Identify which cell holds the provided text, then report its (x, y) central coordinate. 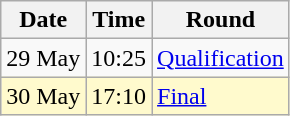
Final (221, 96)
10:25 (119, 58)
Time (119, 20)
Qualification (221, 58)
17:10 (119, 96)
Round (221, 20)
Date (44, 20)
29 May (44, 58)
30 May (44, 96)
